Scan for the cell matching the given text and deliver its [x, y] coordinate at center. 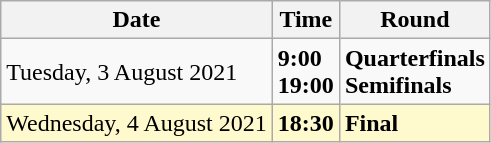
Date [137, 20]
Time [306, 20]
QuarterfinalsSemifinals [414, 72]
Tuesday, 3 August 2021 [137, 72]
Final [414, 123]
18:30 [306, 123]
Wednesday, 4 August 2021 [137, 123]
Round [414, 20]
9:0019:00 [306, 72]
